Capture the cell that displays the provided text and extract its (x, y) central coordinate. 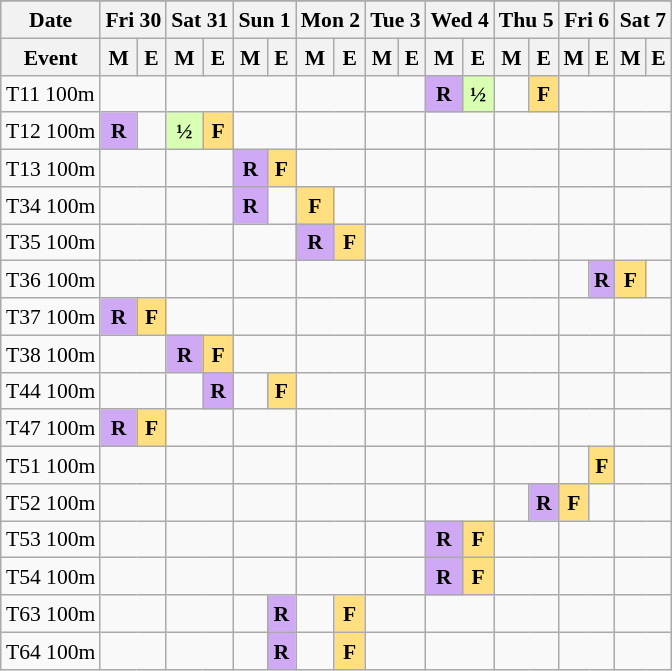
Date (50, 20)
T54 100m (50, 576)
T38 100m (50, 354)
T37 100m (50, 316)
Mon 2 (330, 20)
T12 100m (50, 130)
T11 100m (50, 94)
T64 100m (50, 650)
Tue 3 (395, 20)
T13 100m (50, 168)
Sun 1 (264, 20)
T36 100m (50, 280)
Fri 6 (587, 20)
T35 100m (50, 242)
Wed 4 (460, 20)
T63 100m (50, 614)
Sat 31 (200, 20)
T52 100m (50, 502)
T47 100m (50, 428)
Thu 5 (526, 20)
Event (50, 56)
T44 100m (50, 390)
Sat 7 (643, 20)
T53 100m (50, 538)
T51 100m (50, 464)
T34 100m (50, 204)
Fri 30 (133, 20)
